Determine the (x, y) coordinate at the center of the cell enclosing the given text.  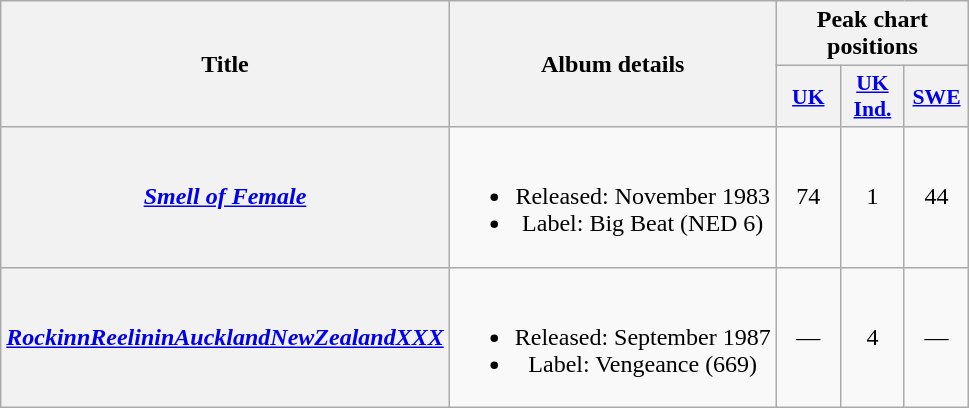
Album details (612, 64)
74 (808, 197)
UKInd. (872, 96)
1 (872, 197)
Peak chart positions (872, 34)
Released: September 1987Label: Vengeance (669) (612, 337)
Title (225, 64)
RockinnReelininAucklandNewZealandXXX (225, 337)
Smell of Female (225, 197)
UK (808, 96)
4 (872, 337)
Released: November 1983Label: Big Beat (NED 6) (612, 197)
44 (936, 197)
SWE (936, 96)
